Determine the [X, Y] coordinate at the center of the cell enclosing the given text.  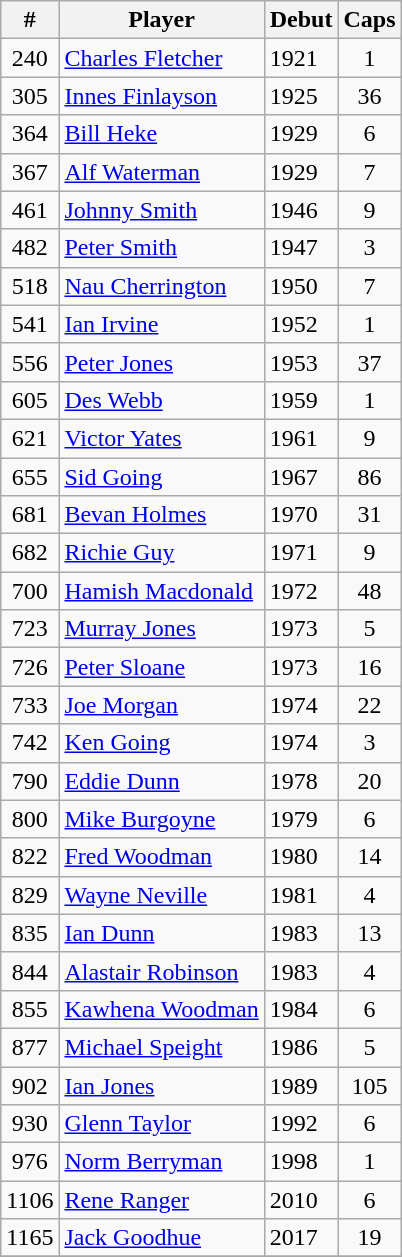
Victor Yates [162, 438]
822 [30, 857]
844 [30, 971]
Michael Speight [162, 1047]
Caps [370, 20]
621 [30, 438]
877 [30, 1047]
1970 [301, 515]
790 [30, 781]
Bevan Holmes [162, 515]
482 [30, 248]
902 [30, 1085]
Glenn Taylor [162, 1124]
Alastair Robinson [162, 971]
19 [370, 1238]
1959 [301, 400]
86 [370, 477]
Ian Jones [162, 1085]
1947 [301, 248]
Ian Irvine [162, 324]
556 [30, 362]
2017 [301, 1238]
726 [30, 667]
723 [30, 629]
Peter Jones [162, 362]
Peter Sloane [162, 667]
976 [30, 1162]
20 [370, 781]
1992 [301, 1124]
31 [370, 515]
461 [30, 210]
733 [30, 705]
930 [30, 1124]
Eddie Dunn [162, 781]
1921 [301, 58]
Johnny Smith [162, 210]
Jack Goodhue [162, 1238]
Des Webb [162, 400]
Rene Ranger [162, 1200]
Bill Heke [162, 134]
835 [30, 933]
16 [370, 667]
Debut [301, 20]
Norm Berryman [162, 1162]
800 [30, 819]
655 [30, 477]
22 [370, 705]
Player [162, 20]
Wayne Neville [162, 895]
Fred Woodman [162, 857]
1967 [301, 477]
240 [30, 58]
681 [30, 515]
Charles Fletcher [162, 58]
Nau Cherrington [162, 286]
Kawhena Woodman [162, 1009]
541 [30, 324]
742 [30, 743]
1971 [301, 553]
Innes Finlayson [162, 96]
1946 [301, 210]
Peter Smith [162, 248]
13 [370, 933]
48 [370, 591]
1972 [301, 591]
2010 [301, 1200]
1165 [30, 1238]
682 [30, 553]
1953 [301, 362]
1998 [301, 1162]
1925 [301, 96]
1979 [301, 819]
1981 [301, 895]
Richie Guy [162, 553]
1980 [301, 857]
14 [370, 857]
1978 [301, 781]
305 [30, 96]
1984 [301, 1009]
Mike Burgoyne [162, 819]
1961 [301, 438]
855 [30, 1009]
Murray Jones [162, 629]
Alf Waterman [162, 172]
1950 [301, 286]
1952 [301, 324]
367 [30, 172]
605 [30, 400]
Sid Going [162, 477]
700 [30, 591]
518 [30, 286]
37 [370, 362]
Ken Going [162, 743]
1986 [301, 1047]
364 [30, 134]
1989 [301, 1085]
Joe Morgan [162, 705]
829 [30, 895]
Hamish Macdonald [162, 591]
1106 [30, 1200]
# [30, 20]
Ian Dunn [162, 933]
36 [370, 96]
105 [370, 1085]
